Return the [x, y] coordinate for the center point of the cell that contains the specified text.  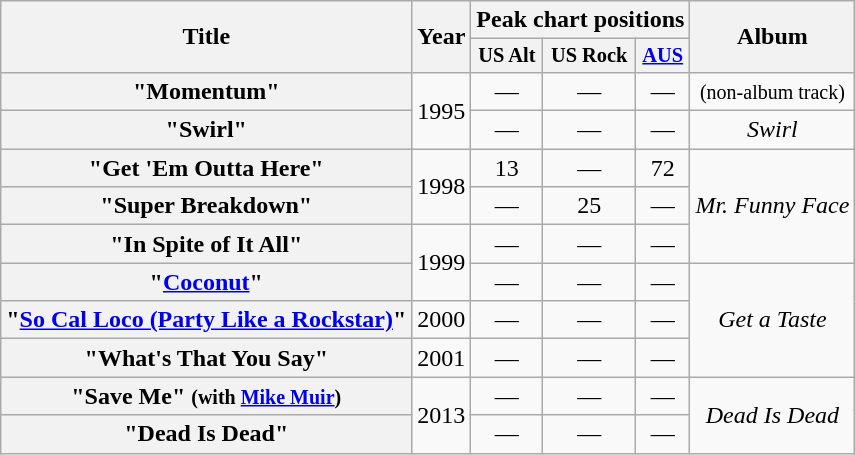
(non-album track) [772, 91]
"Swirl" [206, 130]
1998 [442, 187]
1995 [442, 110]
"Momentum" [206, 91]
Peak chart positions [580, 20]
"Get 'Em Outta Here" [206, 168]
2000 [442, 320]
"What's That You Say" [206, 358]
1999 [442, 263]
"Super Breakdown" [206, 206]
"Coconut" [206, 282]
AUS [663, 56]
Swirl [772, 130]
US Alt [507, 56]
"So Cal Loco (Party Like a Rockstar)" [206, 320]
2013 [442, 415]
"In Spite of It All" [206, 244]
72 [663, 168]
Mr. Funny Face [772, 206]
Title [206, 37]
Dead Is Dead [772, 415]
Get a Taste [772, 320]
"Dead Is Dead" [206, 434]
13 [507, 168]
2001 [442, 358]
US Rock [590, 56]
"Save Me" (with Mike Muir) [206, 396]
Year [442, 37]
Album [772, 37]
25 [590, 206]
